Scan for the cell matching the given text and deliver its [x, y] coordinate at center. 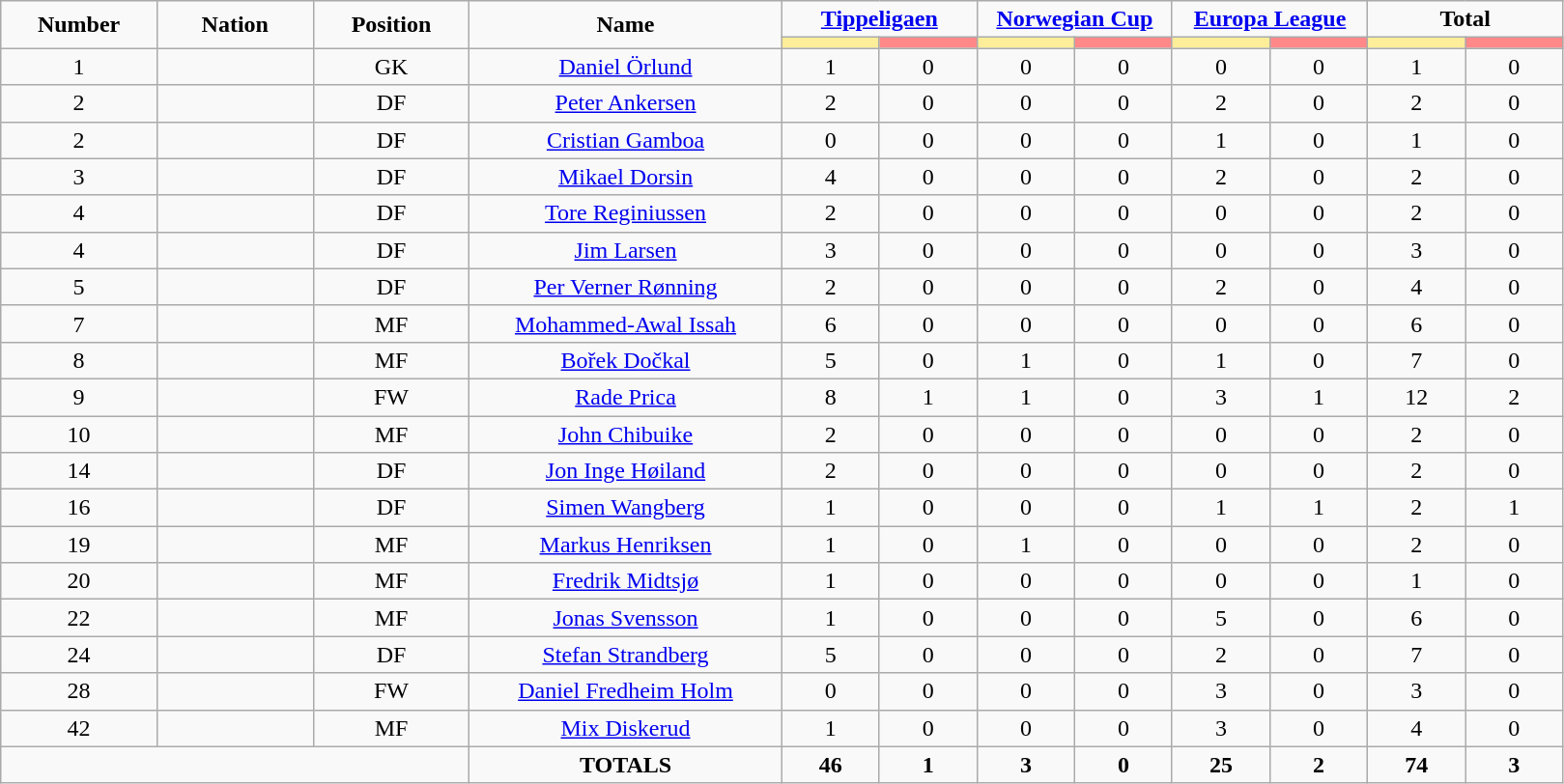
Tippeligaen [879, 19]
Bořek Dočkal [626, 360]
19 [79, 545]
Name [626, 25]
9 [79, 397]
42 [79, 728]
Markus Henriksen [626, 545]
Daniel Örlund [626, 67]
Peter Ankersen [626, 103]
Stefan Strandberg [626, 655]
16 [79, 508]
25 [1221, 765]
74 [1416, 765]
12 [1416, 397]
Norwegian Cup [1074, 19]
Jonas Svensson [626, 618]
John Chibuike [626, 434]
Simen Wangberg [626, 508]
Cristian Gamboa [626, 140]
Total [1465, 19]
Mikael Dorsin [626, 177]
Per Verner Rønning [626, 287]
28 [79, 691]
14 [79, 471]
Europa League [1269, 19]
Mohammed-Awal Issah [626, 323]
Fredrik Midtsjø [626, 581]
22 [79, 618]
Daniel Fredheim Holm [626, 691]
Jim Larsen [626, 250]
10 [79, 434]
24 [79, 655]
Rade Prica [626, 397]
Nation [235, 25]
Tore Reginiussen [626, 213]
Jon Inge Høiland [626, 471]
TOTALS [626, 765]
46 [831, 765]
Number [79, 25]
20 [79, 581]
Position [391, 25]
Mix Diskerud [626, 728]
GK [391, 67]
